Scan for the cell matching the given text and deliver its (x, y) coordinate at center. 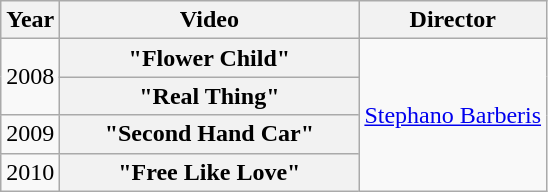
Year (30, 20)
Video (210, 20)
"Real Thing" (210, 96)
Director (453, 20)
Stephano Barberis (453, 115)
2008 (30, 77)
"Flower Child" (210, 58)
"Second Hand Car" (210, 134)
2009 (30, 134)
"Free Like Love" (210, 172)
2010 (30, 172)
